From the cell containing the given text, extract its center point as [x, y] coordinate. 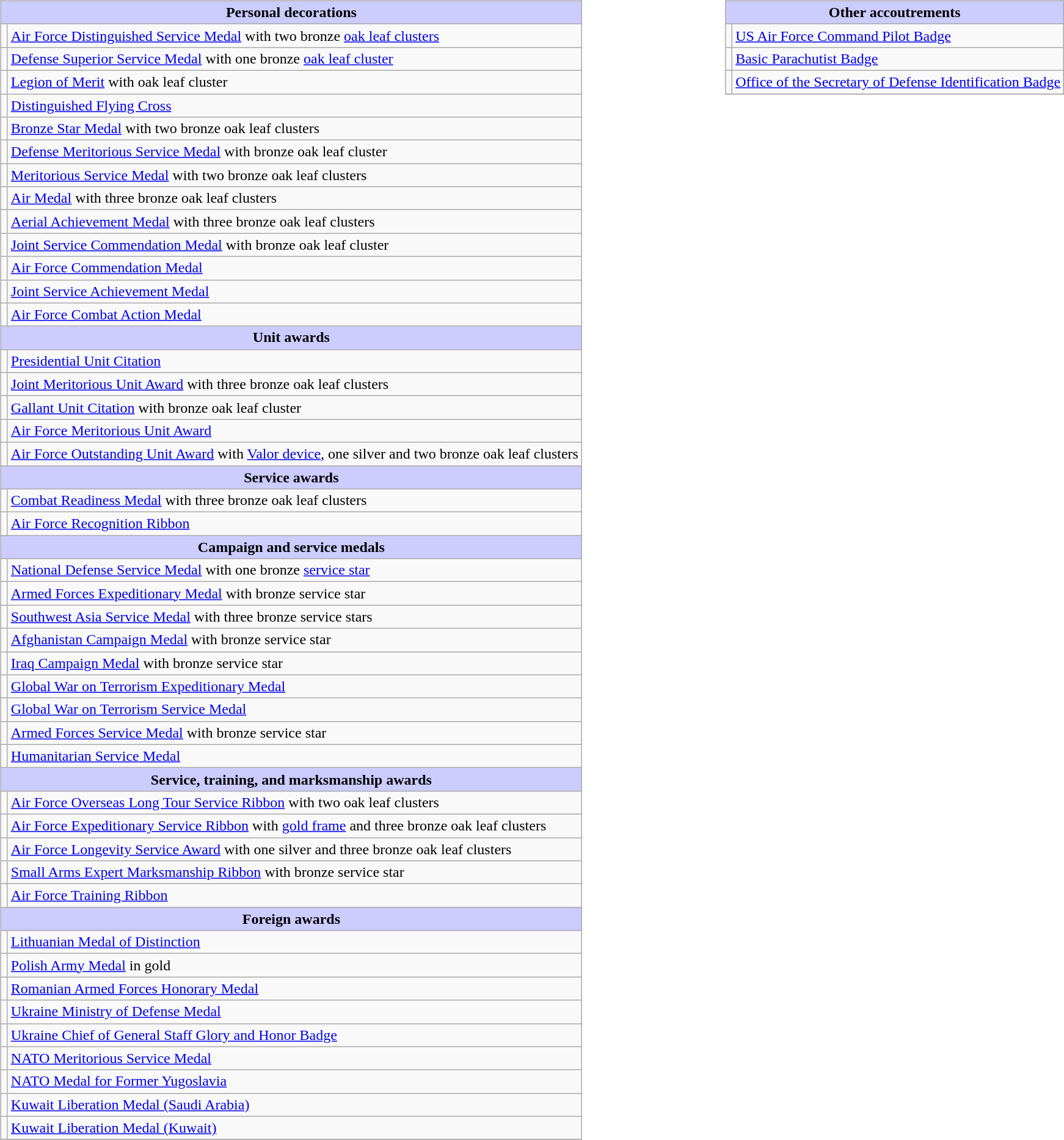
Distinguished Flying Cross [294, 106]
Afghanistan Campaign Medal with bronze service star [294, 640]
Small Arms Expert Marksmanship Ribbon with bronze service star [294, 873]
National Defense Service Medal with one bronze service star [294, 570]
Armed Forces Service Medal with bronze service star [294, 733]
Aerial Achievement Medal with three bronze oak leaf clusters [294, 222]
Office of the Secretary of Defense Identification Badge [898, 82]
Bronze Star Medal with two bronze oak leaf clusters [294, 129]
Campaign and service medals [291, 547]
Air Force Expeditionary Service Ribbon with gold frame and three bronze oak leaf clusters [294, 826]
Southwest Asia Service Medal with three bronze service stars [294, 617]
Air Force Outstanding Unit Award with Valor device, one silver and two bronze oak leaf clusters [294, 454]
Air Force Recognition Ribbon [294, 524]
Air Force Longevity Service Award with one silver and three bronze oak leaf clusters [294, 849]
Humanitarian Service Medal [294, 756]
Air Force Overseas Long Tour Service Ribbon with two oak leaf clusters [294, 802]
Personal decorations [291, 12]
Joint Service Achievement Medal [294, 291]
Global War on Terrorism Expeditionary Medal [294, 686]
US Air Force Command Pilot Badge [898, 35]
Service, training, and marksmanship awards [291, 779]
Legion of Merit with oak leaf cluster [294, 82]
Joint Meritorious Unit Award with three bronze oak leaf clusters [294, 384]
Air Medal with three bronze oak leaf clusters [294, 198]
Gallant Unit Citation with bronze oak leaf cluster [294, 407]
Air Force Meritorious Unit Award [294, 430]
Air Force Combat Action Medal [294, 314]
Armed Forces Expeditionary Medal with bronze service star [294, 594]
Iraq Campaign Medal with bronze service star [294, 663]
NATO Medal for Former Yugoslavia [294, 1081]
Meritorious Service Medal with two bronze oak leaf clusters [294, 175]
Kuwait Liberation Medal (Saudi Arabia) [294, 1105]
Other accoutrements [895, 12]
Defense Superior Service Medal with one bronze oak leaf cluster [294, 59]
Air Force Training Ribbon [294, 896]
Ukraine Chief of General Staff Glory and Honor Badge [294, 1035]
Polish Army Medal in gold [294, 965]
Air Force Distinguished Service Medal with two bronze oak leaf clusters [294, 35]
Ukraine Ministry of Defense Medal [294, 1012]
NATO Meritorious Service Medal [294, 1058]
Global War on Terrorism Service Medal [294, 710]
Defense Meritorious Service Medal with bronze oak leaf cluster [294, 152]
Foreign awards [291, 919]
Presidential Unit Citation [294, 361]
Joint Service Commendation Medal with bronze oak leaf cluster [294, 245]
Unit awards [291, 338]
Basic Parachutist Badge [898, 59]
Combat Readiness Medal with three bronze oak leaf clusters [294, 501]
Kuwait Liberation Medal (Kuwait) [294, 1128]
Romanian Armed Forces Honorary Medal [294, 989]
Lithuanian Medal of Distinction [294, 942]
Service awards [291, 477]
Air Force Commendation Medal [294, 268]
